Scan for the cell matching the given text and deliver its [x, y] coordinate at center. 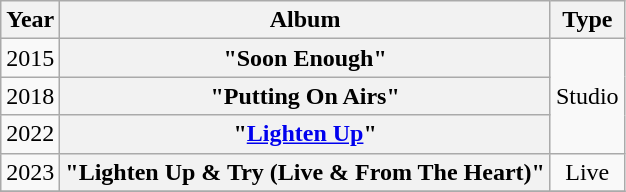
Album [306, 20]
2015 [30, 58]
"Soon Enough" [306, 58]
"Putting On Airs" [306, 96]
"Lighten Up & Try (Live & From The Heart)" [306, 172]
Year [30, 20]
Live [587, 172]
Studio [587, 96]
2023 [30, 172]
"Lighten Up" [306, 134]
Type [587, 20]
2022 [30, 134]
2018 [30, 96]
